Search for the cell housing the specified text and yield its [x, y] center coordinate. 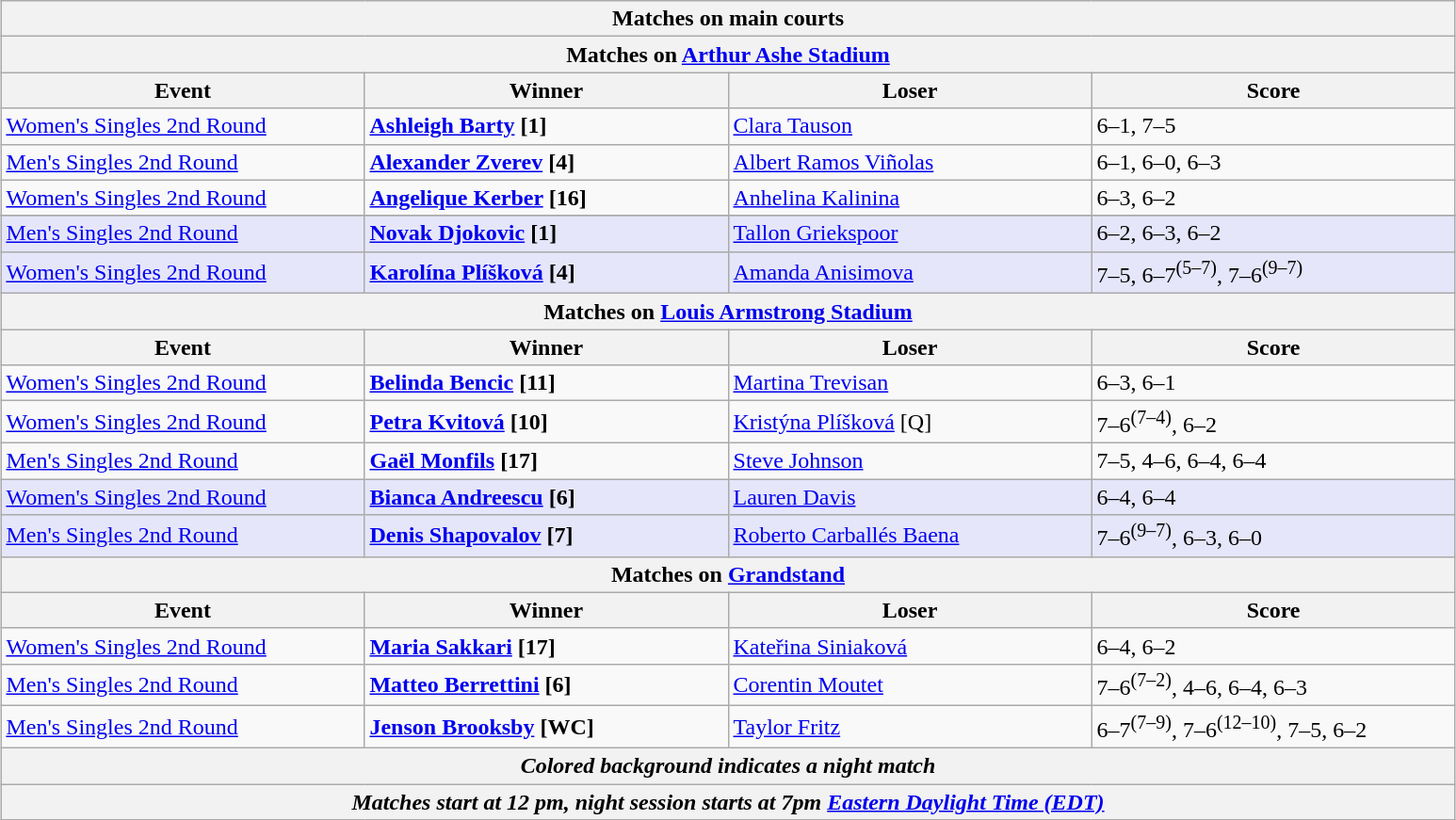
7–6(9–7), 6–3, 6–0 [1273, 537]
Taylor Fritz [910, 727]
Corentin Moutet [910, 685]
7–5, 6–7(5–7), 7–6(9–7) [1273, 273]
Matches start at 12 pm, night session starts at 7pm Eastern Daylight Time (EDT) [728, 802]
Colored background indicates a night match [728, 765]
6–1, 7–5 [1273, 126]
Matteo Berrettini [6] [546, 685]
Anhelina Kalinina [910, 198]
Jenson Brooksby [WC] [546, 727]
7–5, 4–6, 6–4, 6–4 [1273, 460]
Kateřina Siniaková [910, 646]
Maria Sakkari [17] [546, 646]
7–6(7–2), 4–6, 6–4, 6–3 [1273, 685]
Amanda Anisimova [910, 273]
6–4, 6–4 [1273, 497]
Kristýna Plíšková [Q] [910, 422]
6–1, 6–0, 6–3 [1273, 162]
Angelique Kerber [16] [546, 198]
Matches on Grandstand [728, 574]
Albert Ramos Viñolas [910, 162]
Denis Shapovalov [7] [546, 537]
Tallon Griekspoor [910, 233]
Ashleigh Barty [1] [546, 126]
Petra Kvitová [10] [546, 422]
Belinda Bencic [11] [546, 383]
Novak Djokovic [1] [546, 233]
Matches on main courts [728, 19]
6–7(7–9), 7–6(12–10), 7–5, 6–2 [1273, 727]
Martina Trevisan [910, 383]
6–4, 6–2 [1273, 646]
Karolína Plíšková [4] [546, 273]
7–6(7–4), 6–2 [1273, 422]
Roberto Carballés Baena [910, 537]
Steve Johnson [910, 460]
6–2, 6–3, 6–2 [1273, 233]
Matches on Louis Armstrong Stadium [728, 312]
6–3, 6–2 [1273, 198]
Gaël Monfils [17] [546, 460]
Alexander Zverev [4] [546, 162]
Matches on Arthur Ashe Stadium [728, 55]
Bianca Andreescu [6] [546, 497]
Lauren Davis [910, 497]
Clara Tauson [910, 126]
6–3, 6–1 [1273, 383]
